Locate the cell with the specified text and output its [X, Y] center coordinate. 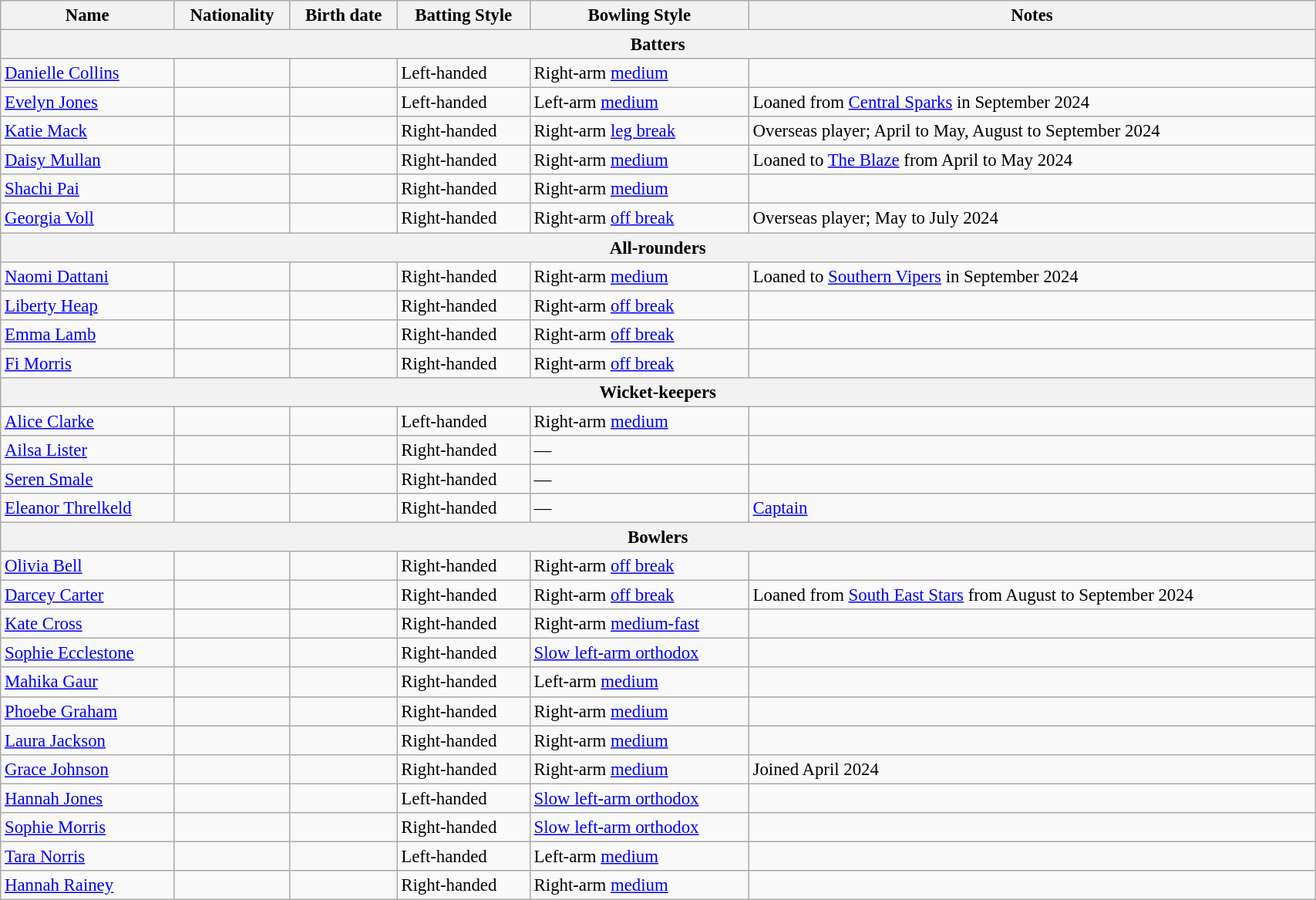
Naomi Dattani [88, 276]
Loaned from South East Stars from August to September 2024 [1032, 595]
Wicket-keepers [658, 393]
Notes [1032, 15]
Hannah Jones [88, 798]
Mahika Gaur [88, 683]
Loaned to The Blaze from April to May 2024 [1032, 160]
Loaned to Southern Vipers in September 2024 [1032, 276]
Sophie Morris [88, 828]
Batters [658, 45]
Phoebe Graham [88, 711]
Joined April 2024 [1032, 769]
Tara Norris [88, 856]
Danielle Collins [88, 73]
Kate Cross [88, 624]
Hannah Rainey [88, 885]
Bowling Style [639, 15]
Nationality [233, 15]
Liberty Heap [88, 305]
Ailsa Lister [88, 450]
Katie Mack [88, 131]
Loaned from Central Sparks in September 2024 [1032, 103]
Grace Johnson [88, 769]
Bowlers [658, 538]
Laura Jackson [88, 740]
Overseas player; April to May, August to September 2024 [1032, 131]
Shachi Pai [88, 189]
Batting Style [463, 15]
Emma Lamb [88, 334]
Right-arm leg break [639, 131]
Alice Clarke [88, 421]
Olivia Bell [88, 566]
Sophie Ecclestone [88, 653]
Seren Smale [88, 479]
Georgia Voll [88, 218]
All-rounders [658, 248]
Daisy Mullan [88, 160]
Captain [1032, 508]
Overseas player; May to July 2024 [1032, 218]
Darcey Carter [88, 595]
Evelyn Jones [88, 103]
Eleanor Threlkeld [88, 508]
Name [88, 15]
Birth date [344, 15]
Fi Morris [88, 363]
Right-arm medium-fast [639, 624]
